Search for the cell housing the specified text and yield its [X, Y] center coordinate. 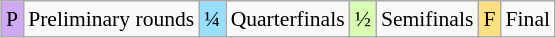
Semifinals [427, 19]
Preliminary rounds [111, 19]
P [12, 19]
F [489, 19]
½ [363, 19]
Final [528, 19]
¼ [212, 19]
Quarterfinals [288, 19]
